Output the [x, y] coordinate of the center of the cell containing the given text.  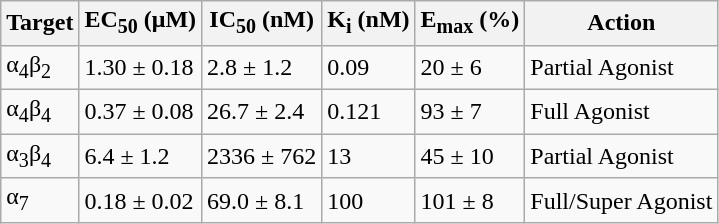
Full/Super Agonist [622, 200]
Ki (nM) [368, 23]
6.4 ± 1.2 [140, 156]
α4β2 [40, 67]
2336 ± 762 [262, 156]
IC50 (nM) [262, 23]
93 ± 7 [470, 111]
0.121 [368, 111]
1.30 ± 0.18 [140, 67]
69.0 ± 8.1 [262, 200]
26.7 ± 2.4 [262, 111]
101 ± 8 [470, 200]
0.37 ± 0.08 [140, 111]
2.8 ± 1.2 [262, 67]
100 [368, 200]
0.18 ± 0.02 [140, 200]
0.09 [368, 67]
13 [368, 156]
Full Agonist [622, 111]
Target [40, 23]
α3β4 [40, 156]
Emax (%) [470, 23]
α4β4 [40, 111]
α7 [40, 200]
EC50 (μM) [140, 23]
20 ± 6 [470, 67]
45 ± 10 [470, 156]
Action [622, 23]
